Extract the (x, y) coordinate from the center of the cell holding the provided text.  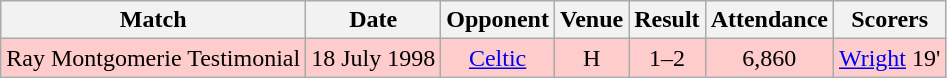
Venue (591, 20)
H (591, 58)
18 July 1998 (374, 58)
1–2 (667, 58)
Attendance (769, 20)
Match (154, 20)
Scorers (889, 20)
Celtic (498, 58)
6,860 (769, 58)
Result (667, 20)
Wright 19' (889, 58)
Ray Montgomerie Testimonial (154, 58)
Opponent (498, 20)
Date (374, 20)
